Search for the cell housing the specified text and yield its (X, Y) center coordinate. 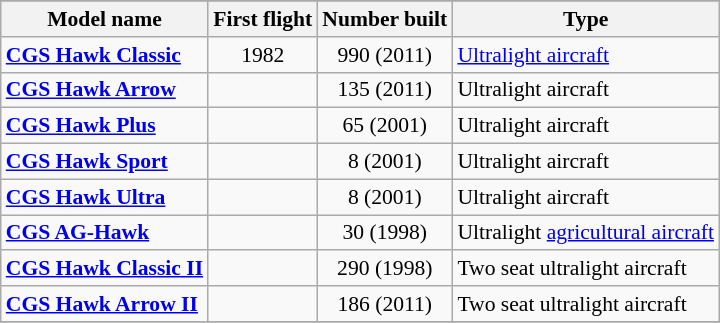
30 (1998) (384, 233)
1982 (262, 55)
186 (2011) (384, 304)
Ultralight agricultural aircraft (586, 233)
290 (1998) (384, 269)
990 (2011) (384, 55)
CGS Hawk Sport (104, 162)
Number built (384, 19)
65 (2001) (384, 126)
CGS Hawk Classic II (104, 269)
CGS AG-Hawk (104, 233)
CGS Hawk Plus (104, 126)
First flight (262, 19)
Model name (104, 19)
Type (586, 19)
135 (2011) (384, 90)
CGS Hawk Ultra (104, 197)
CGS Hawk Arrow (104, 90)
CGS Hawk Arrow II (104, 304)
CGS Hawk Classic (104, 55)
